Extract the [X, Y] coordinate from the center of the cell holding the provided text.  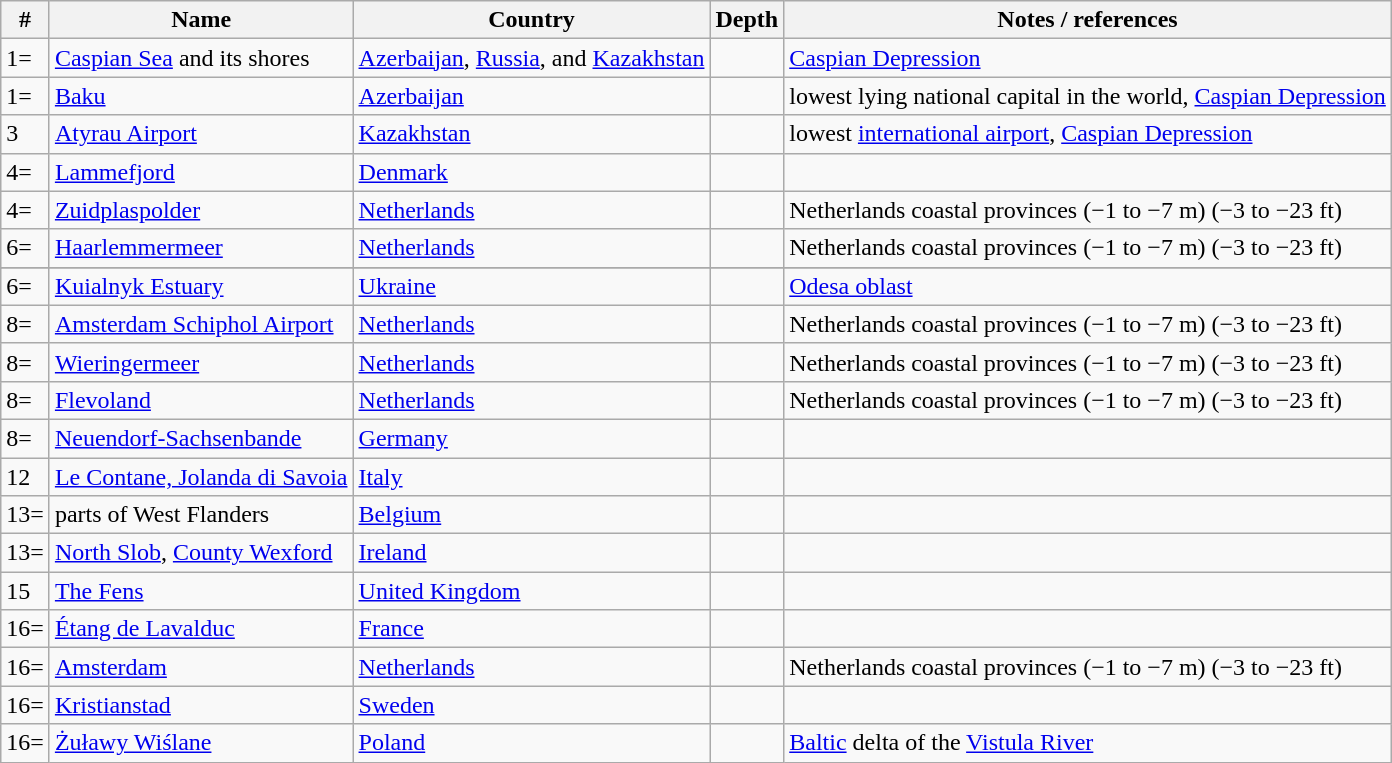
Name [201, 20]
Neuendorf-Sachsenbande [201, 438]
Azerbaijan [532, 96]
Kuialnyk Estuary [201, 286]
Country [532, 20]
Ukraine [532, 286]
Odesa oblast [1088, 286]
Azerbaijan, Russia, and Kazakhstan [532, 58]
Baku [201, 96]
parts of West Flanders [201, 515]
Ireland [532, 553]
France [532, 629]
Wieringermeer [201, 362]
Caspian Sea and its shores [201, 58]
The Fens [201, 591]
Zuidplaspolder [201, 210]
North Slob, County Wexford [201, 553]
Sweden [532, 705]
3 [26, 134]
Atyrau Airport [201, 134]
Baltic delta of the Vistula River [1088, 743]
Denmark [532, 172]
15 [26, 591]
lowest lying national capital in the world, Caspian Depression [1088, 96]
12 [26, 477]
Kazakhstan [532, 134]
Lammefjord [201, 172]
Caspian Depression [1088, 58]
Kristianstad [201, 705]
Żuławy Wiślane [201, 743]
Le Contane, Jolanda di Savoia [201, 477]
Germany [532, 438]
Amsterdam [201, 667]
Notes / references [1088, 20]
# [26, 20]
Amsterdam Schiphol Airport [201, 324]
Belgium [532, 515]
Depth [747, 20]
Flevoland [201, 400]
Haarlemmermeer [201, 248]
Italy [532, 477]
Étang de Lavalduc [201, 629]
Poland [532, 743]
lowest international airport, Caspian Depression [1088, 134]
United Kingdom [532, 591]
